From the cell containing the given text, extract its center point as (X, Y) coordinate. 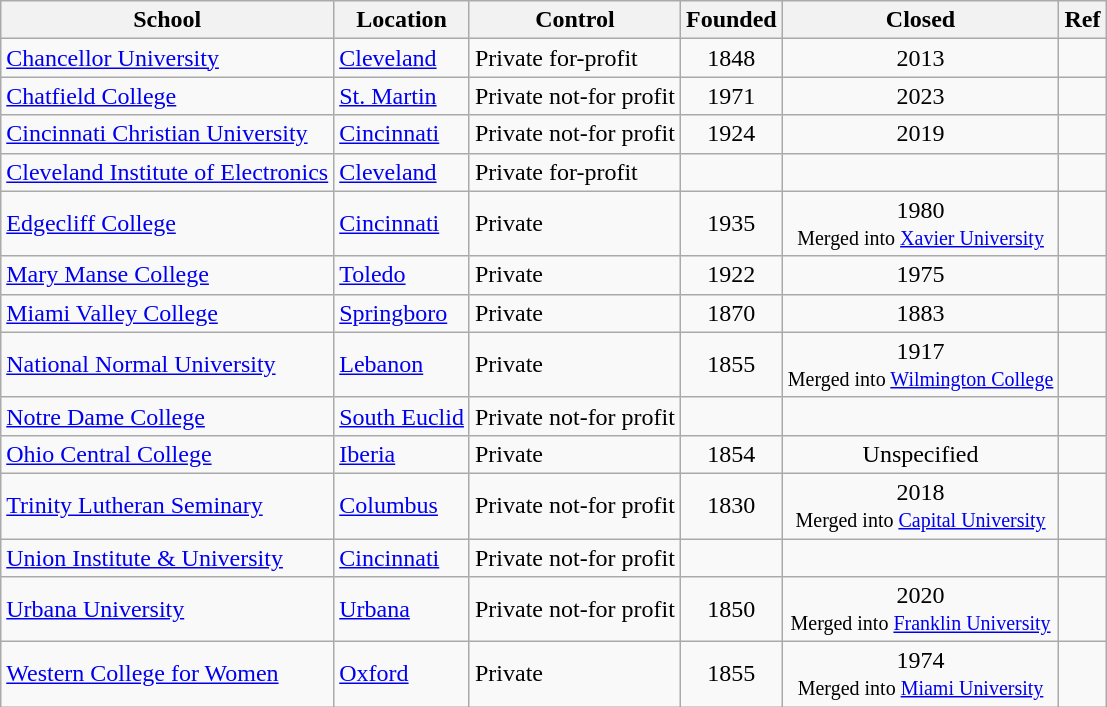
National Normal University (168, 364)
1971 (731, 96)
Springboro (402, 313)
South Euclid (402, 416)
Location (402, 20)
Closed (920, 20)
Unspecified (920, 454)
Ohio Central College (168, 454)
Control (574, 20)
Founded (731, 20)
Western College for Women (168, 674)
1848 (731, 58)
Chatfield College (168, 96)
2020 Merged into Franklin University (920, 610)
1883 (920, 313)
1870 (731, 313)
1980Merged into Xavier University (920, 224)
Miami Valley College (168, 313)
St. Martin (402, 96)
Urbana University (168, 610)
1854 (731, 454)
Oxford (402, 674)
2023 (920, 96)
2018 Merged into Capital University (920, 506)
Urbana (402, 610)
1850 (731, 610)
2019 (920, 134)
1830 (731, 506)
Cincinnati Christian University (168, 134)
1922 (731, 275)
Edgecliff College (168, 224)
1924 (731, 134)
Trinity Lutheran Seminary (168, 506)
Ref (1082, 20)
Union Institute & University (168, 557)
School (168, 20)
1935 (731, 224)
Cleveland Institute of Electronics (168, 172)
Iberia (402, 454)
Mary Manse College (168, 275)
1917 Merged into Wilmington College (920, 364)
Lebanon (402, 364)
2013 (920, 58)
1974 Merged into Miami University (920, 674)
Columbus (402, 506)
Notre Dame College (168, 416)
1975 (920, 275)
Toledo (402, 275)
Chancellor University (168, 58)
